Detect which cell encompasses the target text, then output its (X, Y) center coordinate. 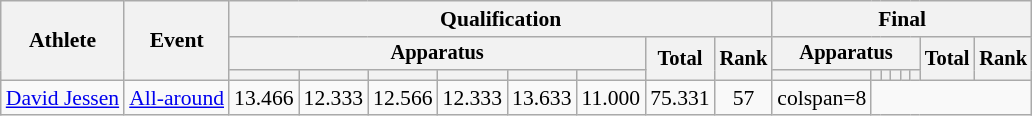
colspan=8 (822, 98)
13.466 (264, 98)
57 (744, 98)
12.566 (402, 98)
David Jessen (62, 98)
Event (176, 40)
13.633 (542, 98)
11.000 (612, 98)
Athlete (62, 40)
75.331 (680, 98)
All-around (176, 98)
Final (902, 19)
Qualification (500, 19)
